Find where the given text appears and provide that cell's center as (X, Y) coordinate. 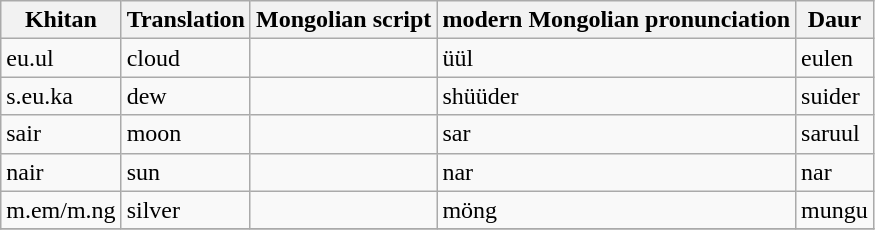
mungu (835, 210)
Khitan (61, 20)
m.em/m.ng (61, 210)
s.eu.ka (61, 96)
Translation (186, 20)
dew (186, 96)
cloud (186, 58)
Mongolian script (343, 20)
suider (835, 96)
sar (616, 134)
nair (61, 172)
möng (616, 210)
moon (186, 134)
eulen (835, 58)
üül (616, 58)
sun (186, 172)
sair (61, 134)
saruul (835, 134)
shüüder (616, 96)
Daur (835, 20)
modern Mongolian pronunciation (616, 20)
eu.ul (61, 58)
silver (186, 210)
